Output the [X, Y] coordinate of the center of the cell containing the given text.  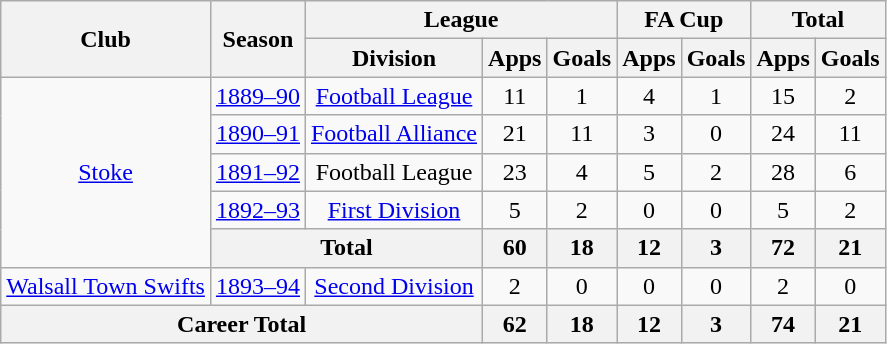
74 [783, 324]
1892–93 [258, 210]
1889–90 [258, 96]
62 [515, 324]
Season [258, 39]
28 [783, 172]
60 [515, 248]
6 [850, 172]
Walsall Town Swifts [106, 286]
Career Total [242, 324]
1890–91 [258, 134]
72 [783, 248]
Division [394, 58]
Club [106, 39]
Second Division [394, 286]
1893–94 [258, 286]
1891–92 [258, 172]
FA Cup [684, 20]
Stoke [106, 172]
First Division [394, 210]
Football Alliance [394, 134]
15 [783, 96]
24 [783, 134]
League [460, 20]
23 [515, 172]
